Return [X, Y] of the center of cell containing provided text 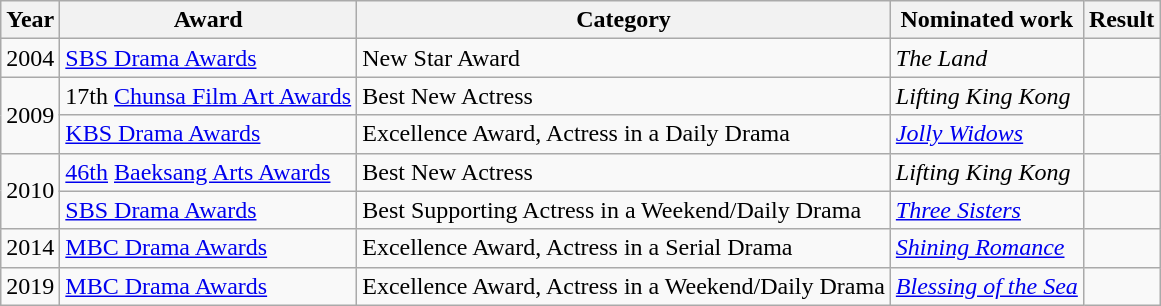
Nominated work [986, 20]
New Star Award [624, 58]
2004 [30, 58]
Excellence Award, Actress in a Weekend/Daily Drama [624, 286]
Award [208, 20]
Blessing of the Sea [986, 286]
Three Sisters [986, 210]
Shining Romance [986, 248]
Best Supporting Actress in a Weekend/Daily Drama [624, 210]
Result [1121, 20]
2014 [30, 248]
46th Baeksang Arts Awards [208, 172]
17th Chunsa Film Art Awards [208, 96]
2009 [30, 115]
Year [30, 20]
Jolly Widows [986, 134]
The Land [986, 58]
Excellence Award, Actress in a Daily Drama [624, 134]
2010 [30, 191]
2019 [30, 286]
KBS Drama Awards [208, 134]
Excellence Award, Actress in a Serial Drama [624, 248]
Category [624, 20]
